From the cell containing the given text, extract its center point as (X, Y) coordinate. 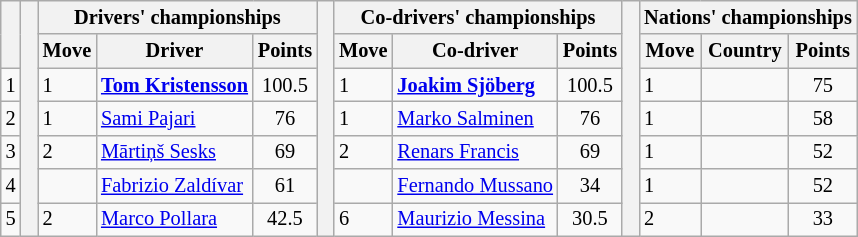
Marco Pollara (174, 219)
Country (745, 51)
5 (11, 219)
6 (363, 219)
Driver (174, 51)
61 (285, 186)
Joakim Sjöberg (474, 85)
Maurizio Messina (474, 219)
3 (11, 152)
Drivers' championships (178, 17)
Sami Pajari (174, 118)
Renars Francis (474, 152)
58 (823, 118)
Nations' championships (748, 17)
42.5 (285, 219)
75 (823, 85)
33 (823, 219)
Co-drivers' championships (478, 17)
Co-driver (474, 51)
30.5 (590, 219)
Marko Salminen (474, 118)
Mārtiņš Sesks (174, 152)
Tom Kristensson (174, 85)
Fernando Mussano (474, 186)
Fabrizio Zaldívar (174, 186)
34 (590, 186)
4 (11, 186)
